Identify which cell holds the provided text, then report its (x, y) central coordinate. 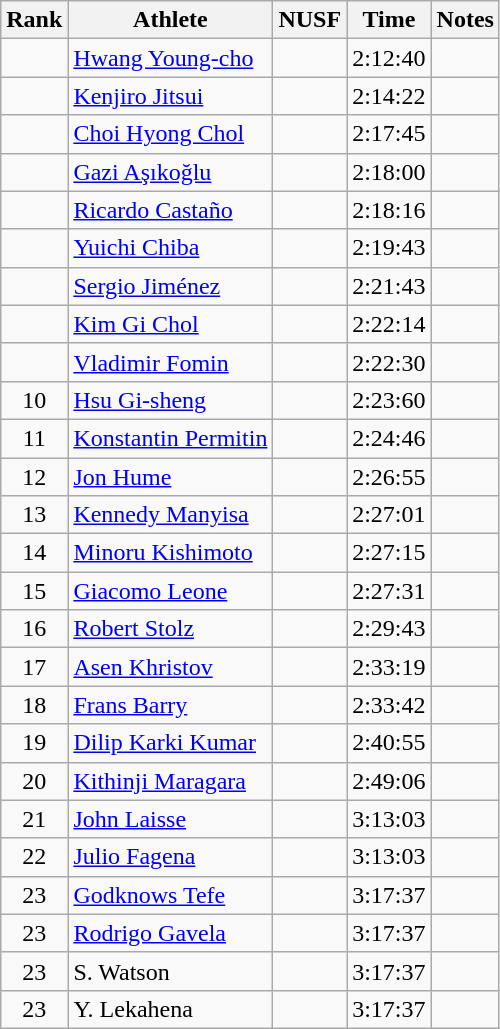
21 (34, 819)
22 (34, 857)
Hwang Young-cho (170, 58)
Minoru Kishimoto (170, 553)
17 (34, 667)
Choi Hyong Chol (170, 134)
Kennedy Manyisa (170, 515)
Julio Fagena (170, 857)
18 (34, 705)
Rodrigo Gavela (170, 933)
2:18:00 (389, 172)
Yuichi Chiba (170, 248)
Godknows Tefe (170, 895)
2:33:19 (389, 667)
Kithinji Maragara (170, 781)
2:12:40 (389, 58)
Ricardo Castaño (170, 210)
13 (34, 515)
10 (34, 400)
2:23:60 (389, 400)
11 (34, 438)
2:24:46 (389, 438)
2:40:55 (389, 743)
Athlete (170, 20)
S. Watson (170, 971)
Vladimir Fomin (170, 362)
2:27:31 (389, 591)
Frans Barry (170, 705)
2:27:01 (389, 515)
Konstantin Permitin (170, 438)
14 (34, 553)
2:14:22 (389, 96)
15 (34, 591)
Dilip Karki Kumar (170, 743)
NUSF (310, 20)
Robert Stolz (170, 629)
John Laisse (170, 819)
2:26:55 (389, 477)
2:22:30 (389, 362)
2:33:42 (389, 705)
2:18:16 (389, 210)
19 (34, 743)
Kenjiro Jitsui (170, 96)
12 (34, 477)
2:21:43 (389, 286)
Kim Gi Chol (170, 324)
2:17:45 (389, 134)
Sergio Jiménez (170, 286)
Y. Lekahena (170, 1009)
2:49:06 (389, 781)
Gazi Aşıkoğlu (170, 172)
Giacomo Leone (170, 591)
2:29:43 (389, 629)
2:22:14 (389, 324)
16 (34, 629)
Jon Hume (170, 477)
Hsu Gi-sheng (170, 400)
Time (389, 20)
2:19:43 (389, 248)
2:27:15 (389, 553)
Rank (34, 20)
20 (34, 781)
Asen Khristov (170, 667)
Notes (465, 20)
